From the cell containing the given text, extract its center point as [x, y] coordinate. 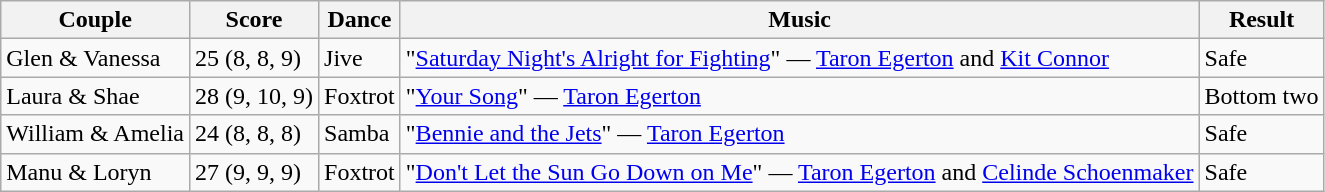
"Your Song" — Taron Egerton [800, 96]
25 (8, 8, 9) [254, 58]
28 (9, 10, 9) [254, 96]
24 (8, 8, 8) [254, 134]
Dance [360, 20]
Music [800, 20]
Glen & Vanessa [96, 58]
Jive [360, 58]
Result [1262, 20]
"Bennie and the Jets" — Taron Egerton [800, 134]
27 (9, 9, 9) [254, 172]
Couple [96, 20]
Samba [360, 134]
Manu & Loryn [96, 172]
William & Amelia [96, 134]
Laura & Shae [96, 96]
"Don't Let the Sun Go Down on Me" — Taron Egerton and Celinde Schoenmaker [800, 172]
Score [254, 20]
"Saturday Night's Alright for Fighting" — Taron Egerton and Kit Connor [800, 58]
Bottom two [1262, 96]
